Extract the [x, y] coordinate from the center of the cell holding the provided text.  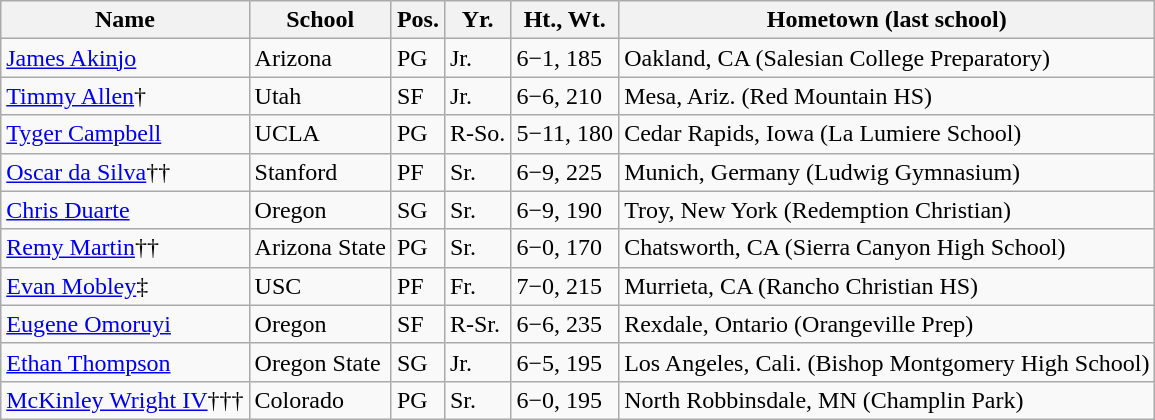
Chris Duarte [125, 210]
Ethan Thompson [125, 362]
Utah [320, 96]
5−11, 180 [565, 134]
McKinley Wright IV††† [125, 400]
R-Sr. [477, 324]
James Akinjo [125, 58]
Stanford [320, 172]
6−9, 225 [565, 172]
Eugene Omoruyi [125, 324]
Tyger Campbell [125, 134]
6−6, 210 [565, 96]
R-So. [477, 134]
Troy, New York (Redemption Christian) [887, 210]
Timmy Allen† [125, 96]
Evan Mobley‡ [125, 286]
6−5, 195 [565, 362]
Remy Martin†† [125, 248]
Colorado [320, 400]
6−9, 190 [565, 210]
Oscar da Silva†† [125, 172]
6−1, 185 [565, 58]
Murrieta, CA (Rancho Christian HS) [887, 286]
School [320, 20]
Fr. [477, 286]
Oakland, CA (Salesian College Preparatory) [887, 58]
North Robbinsdale, MN (Champlin Park) [887, 400]
UCLA [320, 134]
Arizona [320, 58]
6−0, 170 [565, 248]
Name [125, 20]
6−0, 195 [565, 400]
USC [320, 286]
Arizona State [320, 248]
7−0, 215 [565, 286]
6−6, 235 [565, 324]
Hometown (last school) [887, 20]
Los Angeles, Cali. (Bishop Montgomery High School) [887, 362]
Munich, Germany (Ludwig Gymnasium) [887, 172]
Oregon State [320, 362]
Pos. [418, 20]
Yr. [477, 20]
Mesa, Ariz. (Red Mountain HS) [887, 96]
Rexdale, Ontario (Orangeville Prep) [887, 324]
Cedar Rapids, Iowa (La Lumiere School) [887, 134]
Chatsworth, CA (Sierra Canyon High School) [887, 248]
Ht., Wt. [565, 20]
